For the text-containing cell, return its midpoint in [x, y] coordinate format. 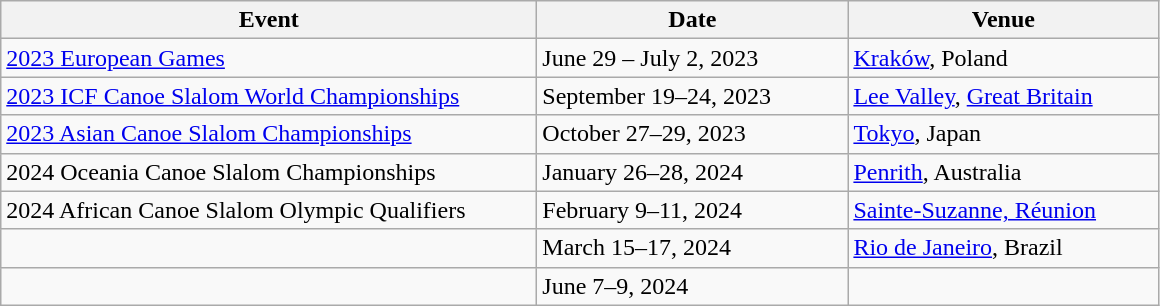
2023 European Games [269, 58]
2023 ICF Canoe Slalom World Championships [269, 96]
2024 Oceania Canoe Slalom Championships [269, 172]
June 29 – July 2, 2023 [692, 58]
February 9–11, 2024 [692, 210]
Tokyo, Japan [1004, 134]
January 26–28, 2024 [692, 172]
Penrith, Australia [1004, 172]
Event [269, 20]
2023 Asian Canoe Slalom Championships [269, 134]
2024 African Canoe Slalom Olympic Qualifiers [269, 210]
June 7–9, 2024 [692, 286]
September 19–24, 2023 [692, 96]
Lee Valley, Great Britain [1004, 96]
Rio de Janeiro, Brazil [1004, 248]
Sainte-Suzanne, Réunion [1004, 210]
October 27–29, 2023 [692, 134]
Kraków, Poland [1004, 58]
Venue [1004, 20]
Date [692, 20]
March 15–17, 2024 [692, 248]
